Return [x, y] of the center of cell containing provided text 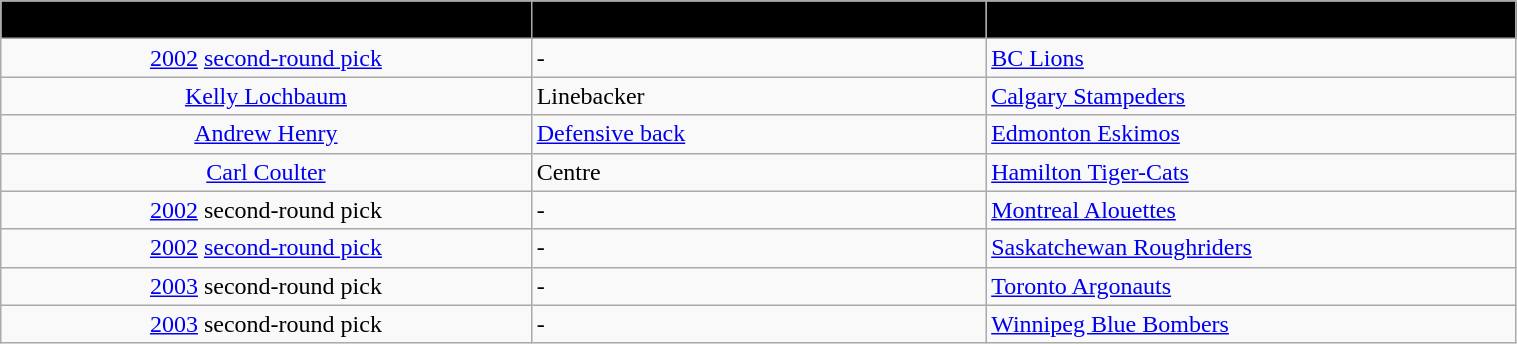
Toronto Argonauts [1251, 286]
Edmonton Eskimos [1251, 134]
Position [758, 20]
Andrew Henry [266, 134]
Centre [758, 172]
Hamilton Tiger-Cats [1251, 172]
Player/Pick [266, 20]
Carl Coulter [266, 172]
Montreal Alouettes [1251, 210]
Calgary Stampeders [1251, 96]
Linebacker [758, 96]
Original CFL Team [1251, 20]
Kelly Lochbaum [266, 96]
Winnipeg Blue Bombers [1251, 324]
Saskatchewan Roughriders [1251, 248]
Defensive back [758, 134]
BC Lions [1251, 58]
